Return the (X, Y) coordinate for the center point of the cell that contains the specified text.  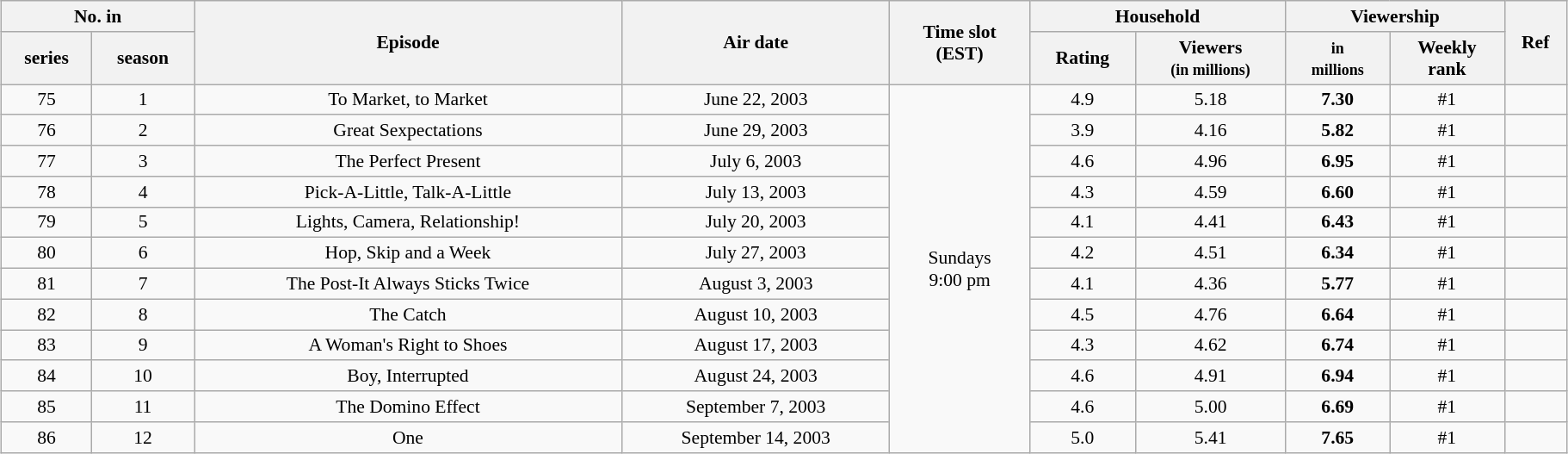
12 (143, 438)
4.36 (1210, 284)
7.30 (1337, 100)
5.41 (1210, 438)
8 (143, 314)
Household (1157, 16)
Ref (1535, 43)
To Market, to Market (408, 100)
Boy, Interrupted (408, 376)
4.51 (1210, 253)
5.0 (1083, 438)
6.34 (1337, 253)
Episode (408, 43)
July 13, 2003 (756, 192)
3 (143, 161)
4.5 (1083, 314)
Lights, Camera, Relationship! (408, 222)
6.94 (1337, 376)
84 (46, 376)
June 29, 2003 (756, 131)
August 3, 2003 (756, 284)
4.62 (1210, 345)
6.74 (1337, 345)
79 (46, 222)
6.95 (1337, 161)
6.43 (1337, 222)
86 (46, 438)
10 (143, 376)
9 (143, 345)
June 22, 2003 (756, 100)
5.18 (1210, 100)
The Domino Effect (408, 407)
The Perfect Present (408, 161)
Pick-A-Little, Talk-A-Little (408, 192)
80 (46, 253)
5.82 (1337, 131)
6.69 (1337, 407)
1 (143, 100)
Rating (1083, 59)
85 (46, 407)
2 (143, 131)
Great Sexpectations (408, 131)
4.2 (1083, 253)
July 6, 2003 (756, 161)
6.60 (1337, 192)
5.77 (1337, 284)
4 (143, 192)
75 (46, 100)
August 10, 2003 (756, 314)
The Post-It Always Sticks Twice (408, 284)
Air date (756, 43)
August 17, 2003 (756, 345)
83 (46, 345)
July 20, 2003 (756, 222)
season (143, 59)
No. in (98, 16)
78 (46, 192)
7.65 (1337, 438)
Weeklyrank (1448, 59)
82 (46, 314)
6 (143, 253)
4.91 (1210, 376)
81 (46, 284)
11 (143, 407)
Hop, Skip and a Week (408, 253)
4.59 (1210, 192)
6.64 (1337, 314)
One (408, 438)
5 (143, 222)
inmillions (1337, 59)
September 14, 2003 (756, 438)
September 7, 2003 (756, 407)
4.41 (1210, 222)
3.9 (1083, 131)
Time slot(EST) (960, 43)
Sundays 9:00 pm (960, 269)
The Catch (408, 314)
A Woman's Right to Shoes (408, 345)
August 24, 2003 (756, 376)
5.00 (1210, 407)
7 (143, 284)
4.9 (1083, 100)
Viewers(in millions) (1210, 59)
4.76 (1210, 314)
series (46, 59)
July 27, 2003 (756, 253)
77 (46, 161)
4.96 (1210, 161)
76 (46, 131)
Viewership (1395, 16)
4.16 (1210, 131)
